Scan for the cell matching the given text and deliver its [X, Y] coordinate at center. 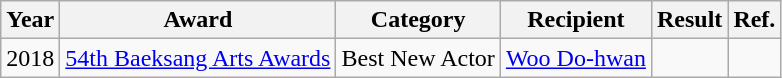
Ref. [754, 20]
Best New Actor [418, 58]
Woo Do-hwan [576, 58]
Year [30, 20]
Recipient [576, 20]
Result [689, 20]
Award [198, 20]
54th Baeksang Arts Awards [198, 58]
2018 [30, 58]
Category [418, 20]
